Identify which cell holds the provided text, then report its (x, y) central coordinate. 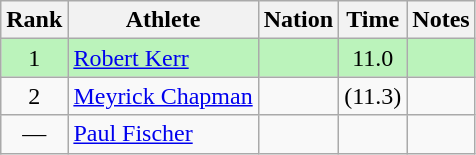
2 (34, 96)
Athlete (163, 20)
— (34, 134)
Paul Fischer (163, 134)
Robert Kerr (163, 58)
Rank (34, 20)
Time (373, 20)
Notes (441, 20)
(11.3) (373, 96)
Meyrick Chapman (163, 96)
Nation (298, 20)
1 (34, 58)
11.0 (373, 58)
